Pinpoint the cell where the given text exists, returning its [X, Y] midpoint coordinate. 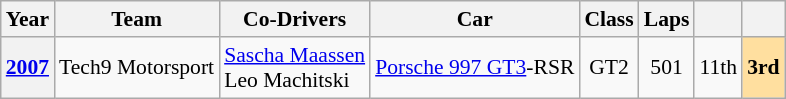
Sascha Maassen Leo Machitski [294, 68]
Laps [667, 19]
501 [667, 68]
Year [28, 19]
11th [718, 68]
Tech9 Motorsport [136, 68]
2007 [28, 68]
Team [136, 19]
3rd [764, 68]
GT2 [608, 68]
Car [474, 19]
Co-Drivers [294, 19]
Porsche 997 GT3-RSR [474, 68]
Class [608, 19]
